Pinpoint the cell where the given text exists, returning its (x, y) midpoint coordinate. 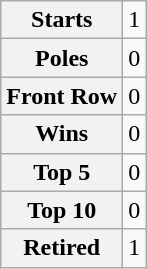
Top 10 (62, 210)
Front Row (62, 96)
Wins (62, 134)
Poles (62, 58)
Retired (62, 248)
Starts (62, 20)
Top 5 (62, 172)
